Search for the cell housing the specified text and yield its (x, y) center coordinate. 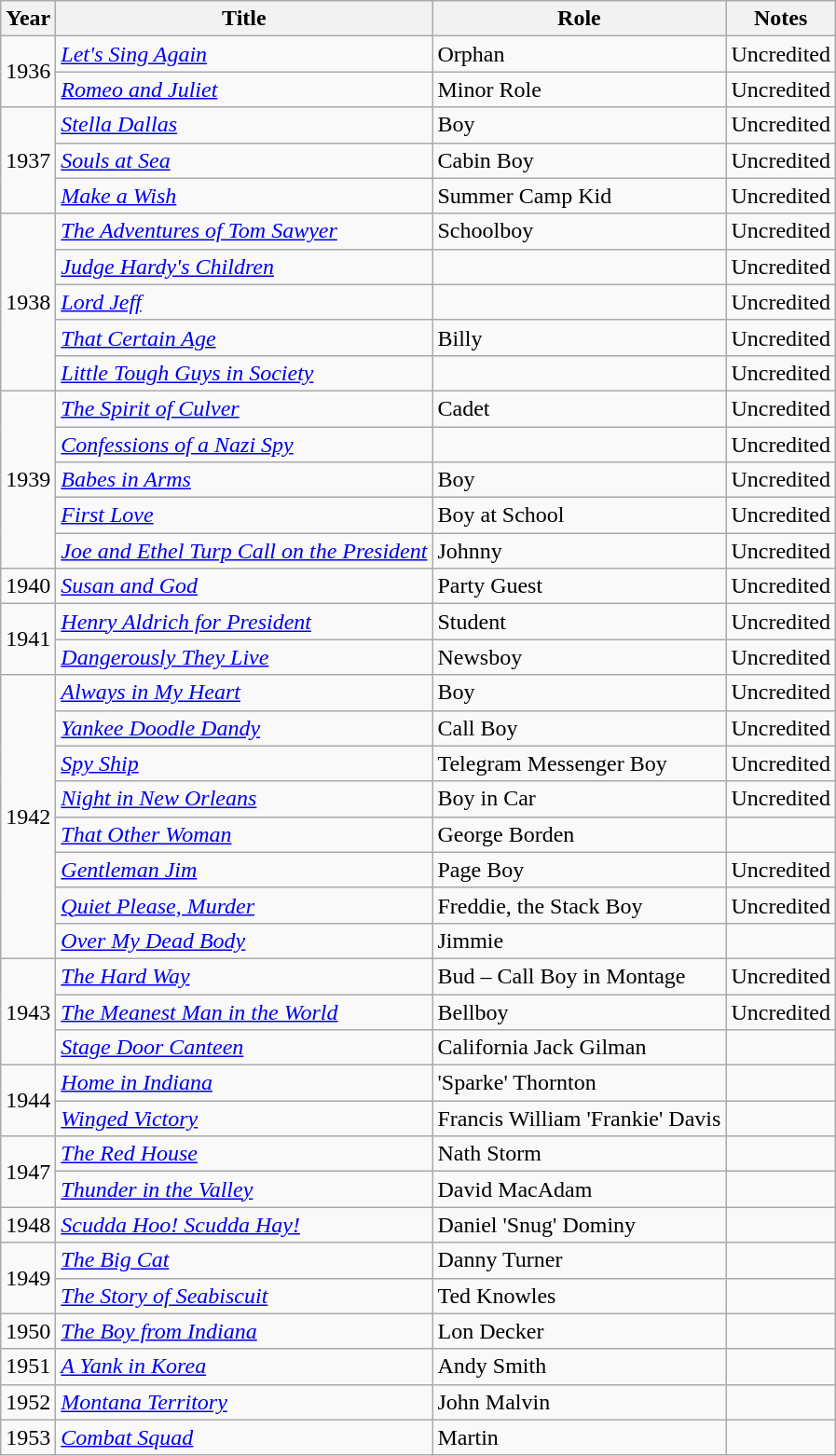
1938 (28, 302)
Ted Knowles (580, 1296)
George Borden (580, 834)
Montana Territory (244, 1402)
The Adventures of Tom Sawyer (244, 231)
1943 (28, 1011)
Title (244, 19)
Cabin Boy (580, 160)
Bellboy (580, 1011)
Stage Door Canteen (244, 1048)
Romeo and Juliet (244, 89)
Winged Victory (244, 1119)
Scudda Hoo! Scudda Hay! (244, 1225)
That Certain Age (244, 337)
Yankee Doodle Dandy (244, 728)
Let's Sing Again (244, 54)
David MacAdam (580, 1189)
The Red House (244, 1154)
Danny Turner (580, 1260)
Quiet Please, Murder (244, 905)
Johnny (580, 551)
'Sparke' Thornton (580, 1083)
A Yank in Korea (244, 1367)
Stella Dallas (244, 125)
Boy in Car (580, 799)
Lord Jeff (244, 302)
The Meanest Man in the World (244, 1011)
Bud – Call Boy in Montage (580, 976)
Cadet (580, 408)
Boy at School (580, 515)
1952 (28, 1402)
Newsboy (580, 657)
Souls at Sea (244, 160)
1944 (28, 1101)
1939 (28, 479)
Gentleman Jim (244, 870)
1937 (28, 160)
The Big Cat (244, 1260)
Notes (781, 19)
Always in My Heart (244, 693)
Telegram Messenger Boy (580, 763)
Henry Aldrich for President (244, 622)
1953 (28, 1437)
Make a Wish (244, 196)
1951 (28, 1367)
1940 (28, 586)
Minor Role (580, 89)
1941 (28, 639)
Babes in Arms (244, 480)
Schoolboy (580, 231)
The Story of Seabiscuit (244, 1296)
Jimmie (580, 941)
Thunder in the Valley (244, 1189)
John Malvin (580, 1402)
Combat Squad (244, 1437)
The Spirit of Culver (244, 408)
1942 (28, 817)
Home in Indiana (244, 1083)
Night in New Orleans (244, 799)
1936 (28, 72)
Over My Dead Body (244, 941)
Orphan (580, 54)
That Other Woman (244, 834)
Susan and God (244, 586)
1948 (28, 1225)
Year (28, 19)
Martin (580, 1437)
Francis William 'Frankie' Davis (580, 1119)
Freddie, the Stack Boy (580, 905)
Confessions of a Nazi Spy (244, 445)
Page Boy (580, 870)
Daniel 'Snug' Dominy (580, 1225)
The Hard Way (244, 976)
Spy Ship (244, 763)
1950 (28, 1331)
Andy Smith (580, 1367)
Nath Storm (580, 1154)
1949 (28, 1278)
Summer Camp Kid (580, 196)
California Jack Gilman (580, 1048)
Student (580, 622)
Lon Decker (580, 1331)
The Boy from Indiana (244, 1331)
Billy (580, 337)
Judge Hardy's Children (244, 267)
Little Tough Guys in Society (244, 373)
Call Boy (580, 728)
First Love (244, 515)
Joe and Ethel Turp Call on the President (244, 551)
1947 (28, 1172)
Party Guest (580, 586)
Role (580, 19)
Dangerously They Live (244, 657)
